Find where the given text appears and provide that cell's center as (x, y) coordinate. 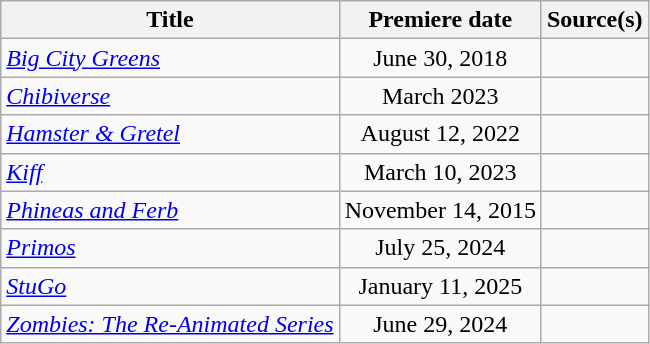
Kiff (170, 172)
Premiere date (440, 20)
Title (170, 20)
Chibiverse (170, 96)
June 30, 2018 (440, 58)
January 11, 2025 (440, 286)
July 25, 2024 (440, 248)
Source(s) (594, 20)
November 14, 2015 (440, 210)
Hamster & Gretel (170, 134)
March 2023 (440, 96)
StuGo (170, 286)
Big City Greens (170, 58)
March 10, 2023 (440, 172)
Primos (170, 248)
June 29, 2024 (440, 324)
August 12, 2022 (440, 134)
Zombies: The Re-Animated Series (170, 324)
Phineas and Ferb (170, 210)
